Find where the given text appears and provide that cell's center as (X, Y) coordinate. 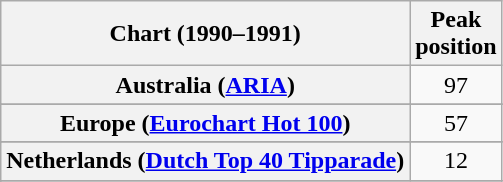
Australia (ARIA) (206, 85)
Peakposition (456, 34)
Netherlands (Dutch Top 40 Tipparade) (206, 161)
97 (456, 85)
Chart (1990–1991) (206, 34)
57 (456, 123)
Europe (Eurochart Hot 100) (206, 123)
12 (456, 161)
